Return [X, Y] of the center of cell containing provided text 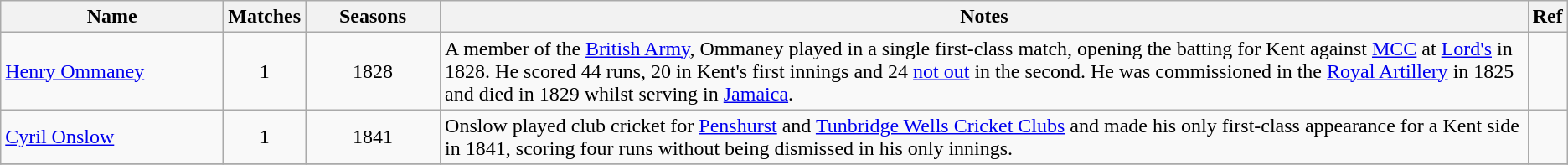
Matches [265, 17]
Name [112, 17]
Cyril Onslow [112, 137]
1828 [374, 71]
Seasons [374, 17]
Ref [1548, 17]
1841 [374, 137]
Henry Ommaney [112, 71]
Notes [985, 17]
